Scan for the cell matching the given text and deliver its (x, y) coordinate at center. 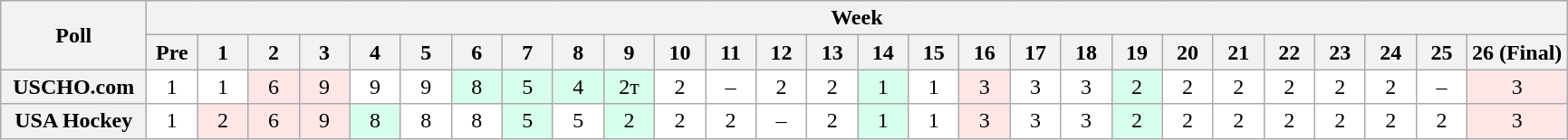
2т (629, 87)
22 (1289, 52)
10 (679, 52)
15 (934, 52)
7 (527, 52)
USA Hockey (74, 121)
18 (1086, 52)
13 (832, 52)
26 (Final) (1516, 52)
23 (1340, 52)
11 (730, 52)
12 (782, 52)
17 (1035, 52)
Week (857, 18)
20 (1188, 52)
16 (985, 52)
21 (1238, 52)
19 (1137, 52)
25 (1441, 52)
Pre (172, 52)
14 (883, 52)
24 (1390, 52)
Poll (74, 35)
USCHO.com (74, 87)
